Provide the (X, Y) coordinate of the cell's center where the given text is located.  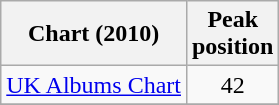
Chart (2010) (94, 34)
Peakposition (232, 34)
42 (232, 85)
UK Albums Chart (94, 85)
